Determine the [x, y] coordinate at the center of the cell enclosing the given text.  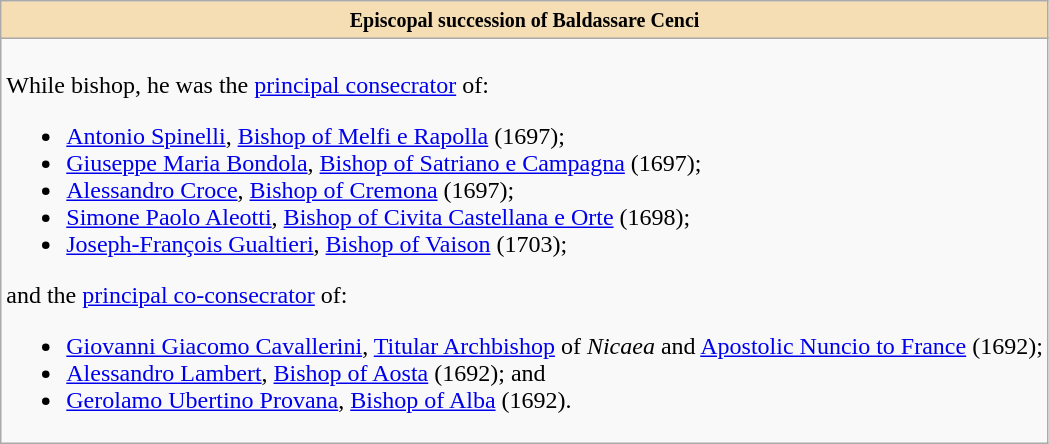
Episcopal succession of Baldassare Cenci [525, 20]
